Detect which cell encompasses the target text, then output its (x, y) center coordinate. 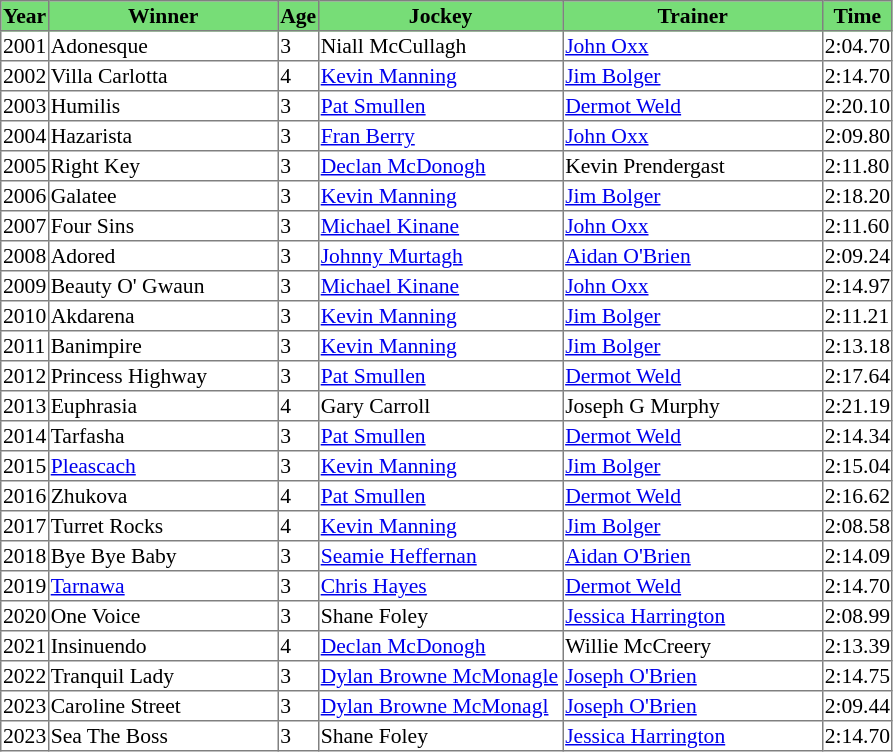
2:14.09 (857, 556)
Insinuendo (163, 646)
Age (298, 16)
Winner (163, 16)
Princess Highway (163, 376)
Galatee (163, 196)
2011 (25, 346)
2:11.80 (857, 166)
2:13.18 (857, 346)
2:14.75 (857, 676)
Fran Berry (440, 136)
Niall McCullagh (440, 46)
2001 (25, 46)
Turret Rocks (163, 526)
One Voice (163, 616)
2020 (25, 616)
2:04.70 (857, 46)
2018 (25, 556)
Humilis (163, 106)
Willie McCreery (693, 646)
Beauty O' Gwaun (163, 286)
2:13.39 (857, 646)
Four Sins (163, 226)
Euphrasia (163, 406)
2004 (25, 136)
2:08.99 (857, 616)
2008 (25, 256)
Year (25, 16)
Right Key (163, 166)
2003 (25, 106)
2022 (25, 676)
2:14.97 (857, 286)
2:08.58 (857, 526)
2:11.21 (857, 316)
2015 (25, 466)
Jockey (440, 16)
Dylan Browne McMonagle (440, 676)
Caroline Street (163, 706)
2014 (25, 436)
2:15.04 (857, 466)
Gary Carroll (440, 406)
Trainer (693, 16)
Zhukova (163, 496)
2:17.64 (857, 376)
Adored (163, 256)
2:20.10 (857, 106)
Hazarista (163, 136)
2:09.80 (857, 136)
Banimpire (163, 346)
2006 (25, 196)
2010 (25, 316)
2009 (25, 286)
2:21.19 (857, 406)
2:14.34 (857, 436)
Akdarena (163, 316)
Seamie Heffernan (440, 556)
2013 (25, 406)
Tarfasha (163, 436)
2:09.44 (857, 706)
Sea The Boss (163, 736)
2:16.62 (857, 496)
Tarnawa (163, 586)
Chris Hayes (440, 586)
2:09.24 (857, 256)
Bye Bye Baby (163, 556)
Villa Carlotta (163, 76)
Time (857, 16)
Pleascach (163, 466)
2017 (25, 526)
2012 (25, 376)
Johnny Murtagh (440, 256)
2:18.20 (857, 196)
Joseph G Murphy (693, 406)
2021 (25, 646)
2016 (25, 496)
2002 (25, 76)
2019 (25, 586)
Kevin Prendergast (693, 166)
Adonesque (163, 46)
2005 (25, 166)
Dylan Browne McMonagl (440, 706)
2007 (25, 226)
Tranquil Lady (163, 676)
2:11.60 (857, 226)
